Provide the (X, Y) coordinate of the cell's center where the given text is located.  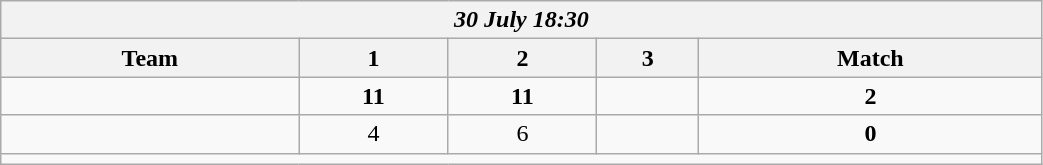
6 (522, 134)
4 (374, 134)
Match (870, 58)
1 (374, 58)
0 (870, 134)
3 (648, 58)
30 July 18:30 (522, 20)
Team (150, 58)
